Output the (X, Y) coordinate of the center of the cell containing the given text.  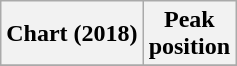
Chart (2018) (72, 34)
Peakposition (189, 34)
